Scan for the cell matching the given text and deliver its (X, Y) coordinate at center. 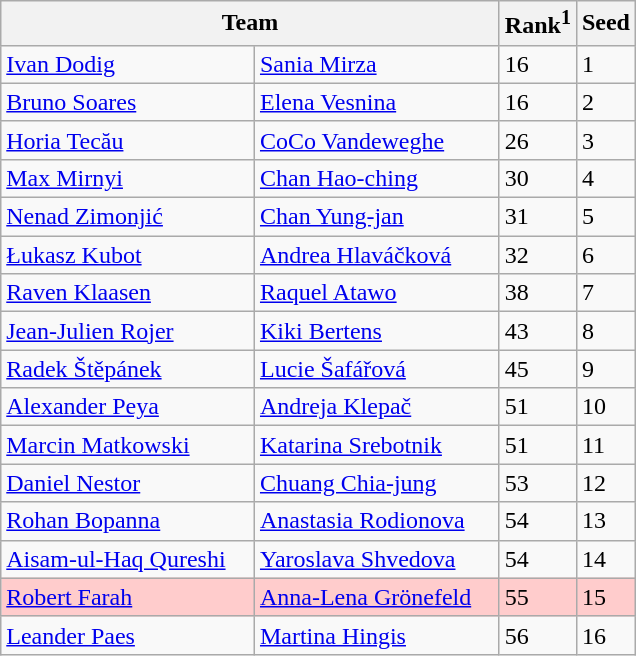
Aisam-ul-Haq Qureshi (128, 559)
Sania Mirza (376, 64)
Elena Vesnina (376, 102)
31 (538, 217)
Anna-Lena Grönefeld (376, 597)
2 (606, 102)
Nenad Zimonjić (128, 217)
45 (538, 369)
56 (538, 635)
Alexander Peya (128, 407)
Yaroslava Shvedova (376, 559)
8 (606, 331)
Team (250, 24)
Radek Štěpánek (128, 369)
5 (606, 217)
Lucie Šafářová (376, 369)
10 (606, 407)
Andreja Klepač (376, 407)
32 (538, 255)
Horia Tecău (128, 140)
Seed (606, 24)
Rank1 (538, 24)
Raquel Atawo (376, 293)
38 (538, 293)
53 (538, 483)
Anastasia Rodionova (376, 521)
CoCo Vandeweghe (376, 140)
Robert Farah (128, 597)
Max Mirnyi (128, 178)
Jean-Julien Rojer (128, 331)
14 (606, 559)
Martina Hingis (376, 635)
Bruno Soares (128, 102)
Rohan Bopanna (128, 521)
7 (606, 293)
Leander Paes (128, 635)
4 (606, 178)
Kiki Bertens (376, 331)
12 (606, 483)
13 (606, 521)
26 (538, 140)
Chuang Chia-jung (376, 483)
55 (538, 597)
Marcin Matkowski (128, 445)
Katarina Srebotnik (376, 445)
30 (538, 178)
15 (606, 597)
9 (606, 369)
Daniel Nestor (128, 483)
Chan Hao-ching (376, 178)
11 (606, 445)
1 (606, 64)
43 (538, 331)
3 (606, 140)
Ivan Dodig (128, 64)
Raven Klaasen (128, 293)
Andrea Hlaváčková (376, 255)
Chan Yung-jan (376, 217)
Łukasz Kubot (128, 255)
6 (606, 255)
